For the text-containing cell, return its midpoint in (X, Y) coordinate format. 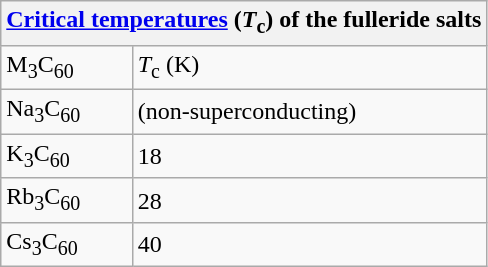
Critical temperatures (Tc) of the fulleride salts (244, 23)
Cs3C60 (66, 244)
Rb3C60 (66, 200)
(non-superconducting) (310, 111)
40 (310, 244)
M3C60 (66, 67)
Na3C60 (66, 111)
28 (310, 200)
18 (310, 156)
K3C60 (66, 156)
Tc (K) (310, 67)
